Provide the [x, y] coordinate of the cell's center where the given text is located.  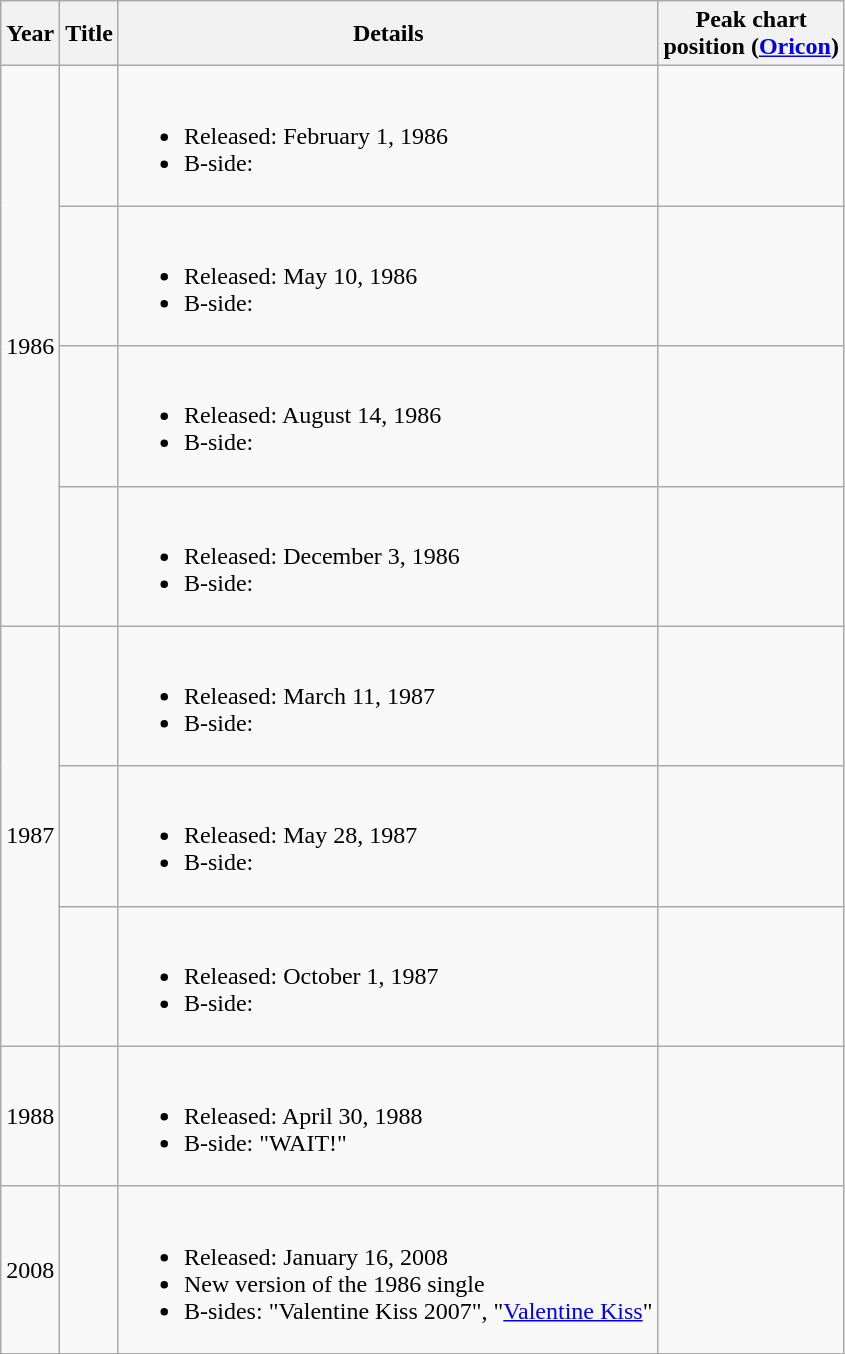
Released: May 28, 1987B-side: [388, 836]
Released: March 11, 1987B-side: [388, 696]
Released: December 3, 1986B-side: [388, 556]
Released: February 1, 1986B-side: [388, 136]
Released: April 30, 1988B-side: "WAIT!" [388, 1116]
1986 [30, 346]
Released: May 10, 1986B-side: [388, 276]
Released: January 16, 2008New version of the 1986 singleB-sides: "Valentine Kiss 2007", "Valentine Kiss" [388, 1270]
Year [30, 34]
2008 [30, 1270]
Released: August 14, 1986B-side: [388, 416]
1988 [30, 1116]
Released: October 1, 1987B-side: [388, 976]
Details [388, 34]
1987 [30, 836]
Title [90, 34]
Peak chartposition (Oricon) [751, 34]
